Extract the [x, y] coordinate from the center of the cell holding the provided text.  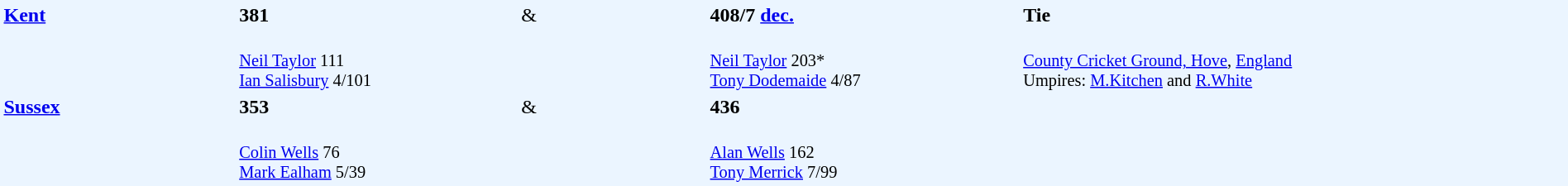
Tie [1293, 15]
408/7 dec. [864, 15]
Colin Wells 76 Mark Ealham 5/39 [378, 152]
353 [378, 107]
Kent [119, 47]
Neil Taylor 111 Ian Salisbury 4/101 [378, 61]
Alan Wells 162 Tony Merrick 7/99 [864, 152]
Sussex [119, 139]
County Cricket Ground, Hove, England Umpires: M.Kitchen and R.White [1293, 107]
381 [378, 15]
436 [864, 107]
Neil Taylor 203* Tony Dodemaide 4/87 [864, 61]
